Locate the cell with the specified text and output its [X, Y] center coordinate. 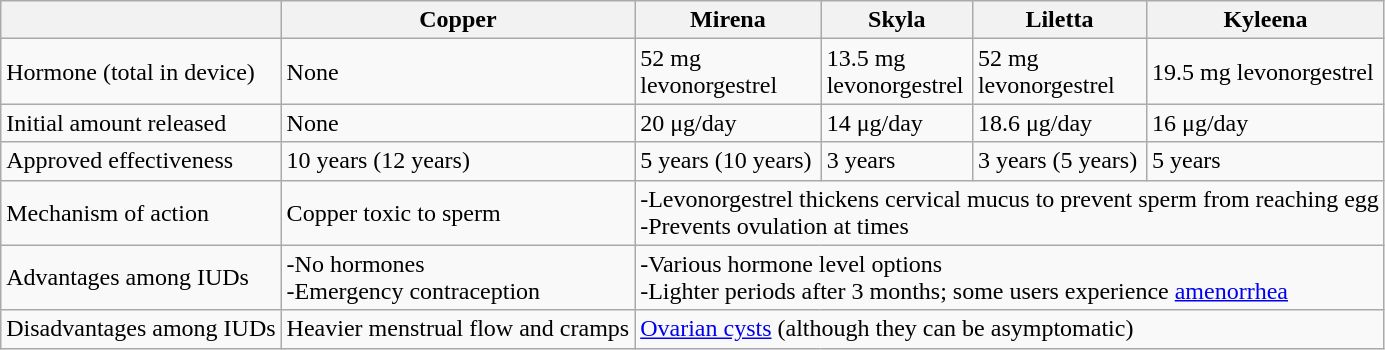
5 years [1266, 161]
Ovarian cysts (although they can be asymptomatic) [1010, 329]
Hormone (total in device) [141, 72]
Heavier menstrual flow and cramps [458, 329]
13.5 mglevonorgestrel [896, 72]
-Levonorgestrel thickens cervical mucus to prevent sperm from reaching egg-Prevents ovulation at times [1010, 212]
18.6 μg/day [1059, 123]
Advantages among IUDs [141, 278]
5 years (10 years) [728, 161]
Copper toxic to sperm [458, 212]
Kyleena [1266, 20]
16 μg/day [1266, 123]
Copper [458, 20]
Mechanism of action [141, 212]
3 years [896, 161]
Initial amount released [141, 123]
10 years (12 years) [458, 161]
-Various hormone level options-Lighter periods after 3 months; some users experience amenorrhea [1010, 278]
Approved effectiveness [141, 161]
19.5 mg levonorgestrel [1266, 72]
Liletta [1059, 20]
14 μg/day [896, 123]
Disadvantages among IUDs [141, 329]
Skyla [896, 20]
3 years (5 years) [1059, 161]
20 μg/day [728, 123]
Mirena [728, 20]
-No hormones-Emergency contraception [458, 278]
